Pinpoint the cell where the given text exists, returning its [x, y] midpoint coordinate. 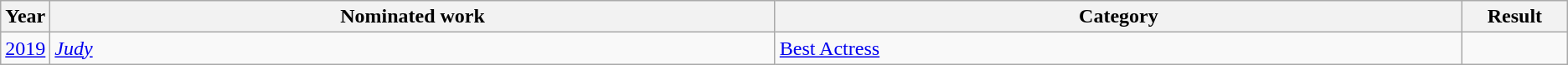
Best Actress [1118, 48]
Nominated work [412, 17]
Year [25, 17]
Result [1515, 17]
2019 [25, 48]
Judy [412, 48]
Category [1118, 17]
